Scan for the cell matching the given text and deliver its (X, Y) coordinate at center. 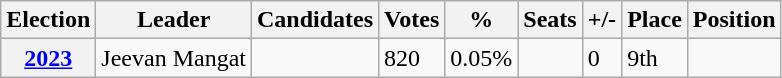
820 (412, 58)
Position (734, 20)
0.05% (482, 58)
Votes (412, 20)
Seats (550, 20)
0 (602, 58)
2023 (48, 58)
9th (655, 58)
Election (48, 20)
Jeevan Mangat (174, 58)
Leader (174, 20)
+/- (602, 20)
Place (655, 20)
% (482, 20)
Candidates (314, 20)
